Determine the (x, y) coordinate at the center of the cell enclosing the given text.  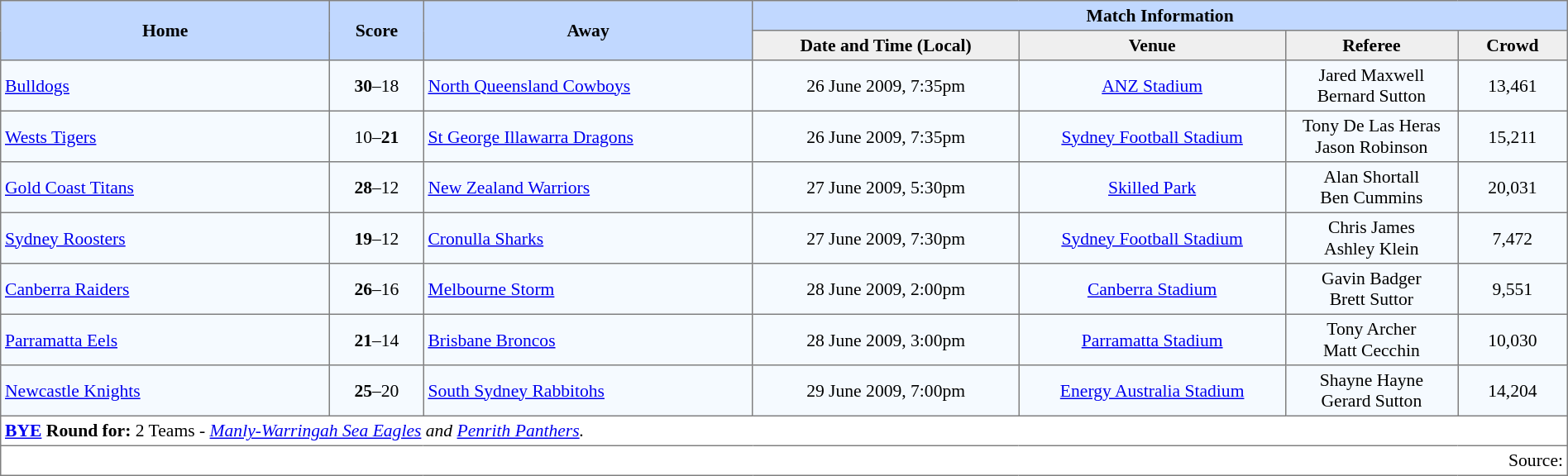
14,204 (1513, 391)
20,031 (1513, 188)
28 June 2009, 2:00pm (886, 289)
Newcastle Knights (165, 391)
Wests Tigers (165, 136)
Parramatta Eels (165, 340)
Home (165, 31)
South Sydney Rabbitohs (588, 391)
10,030 (1513, 340)
Tony De Las HerasJason Robinson (1371, 136)
15,211 (1513, 136)
29 June 2009, 7:00pm (886, 391)
Alan ShortallBen Cummins (1371, 188)
BYE Round for: 2 Teams - Manly-Warringah Sea Eagles and Penrith Panthers. (784, 431)
Sydney Roosters (165, 238)
21–14 (377, 340)
New Zealand Warriors (588, 188)
Parramatta Stadium (1152, 340)
7,472 (1513, 238)
St George Illawarra Dragons (588, 136)
Venue (1152, 45)
Gold Coast Titans (165, 188)
ANZ Stadium (1152, 86)
27 June 2009, 7:30pm (886, 238)
Tony ArcherMatt Cecchin (1371, 340)
Chris JamesAshley Klein (1371, 238)
30–18 (377, 86)
North Queensland Cowboys (588, 86)
Crowd (1513, 45)
Shayne HayneGerard Sutton (1371, 391)
10–21 (377, 136)
Bulldogs (165, 86)
Referee (1371, 45)
Brisbane Broncos (588, 340)
Canberra Stadium (1152, 289)
Canberra Raiders (165, 289)
27 June 2009, 5:30pm (886, 188)
Date and Time (Local) (886, 45)
25–20 (377, 391)
Skilled Park (1152, 188)
28–12 (377, 188)
Energy Australia Stadium (1152, 391)
Melbourne Storm (588, 289)
19–12 (377, 238)
28 June 2009, 3:00pm (886, 340)
Cronulla Sharks (588, 238)
9,551 (1513, 289)
Away (588, 31)
Source: (784, 460)
Jared MaxwellBernard Sutton (1371, 86)
26–16 (377, 289)
Match Information (1159, 16)
Score (377, 31)
13,461 (1513, 86)
Gavin BadgerBrett Suttor (1371, 289)
